Output the (X, Y) coordinate of the center of the cell containing the given text.  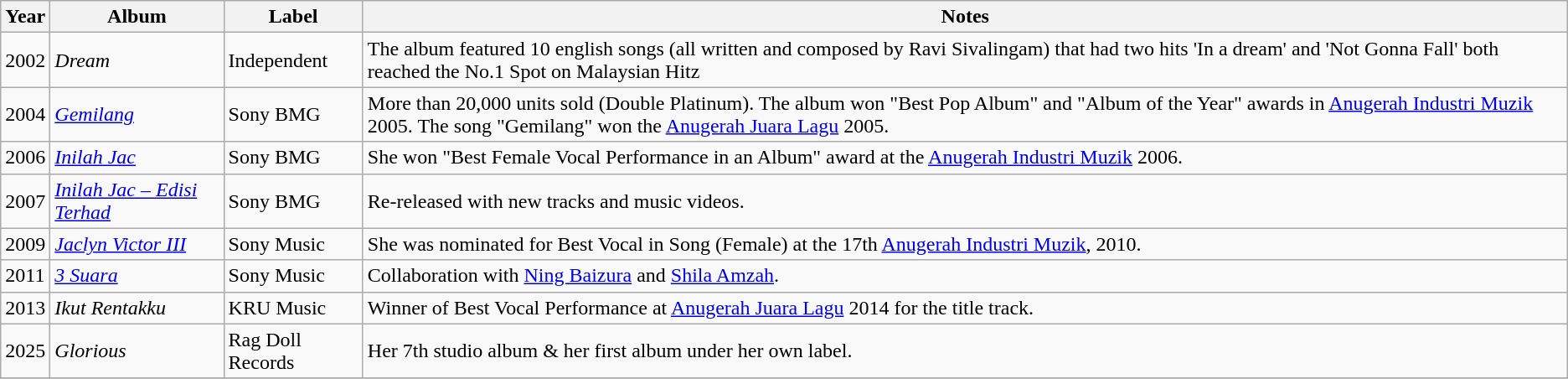
She was nominated for Best Vocal in Song (Female) at the 17th Anugerah Industri Muzik, 2010. (965, 244)
Label (293, 17)
KRU Music (293, 308)
Her 7th studio album & her first album under her own label. (965, 350)
2007 (25, 201)
Glorious (137, 350)
Album (137, 17)
Jaclyn Victor III (137, 244)
2004 (25, 114)
Rag Doll Records (293, 350)
Re-released with new tracks and music videos. (965, 201)
Ikut Rentakku (137, 308)
She won "Best Female Vocal Performance in an Album" award at the Anugerah Industri Muzik 2006. (965, 158)
2011 (25, 276)
Dream (137, 60)
2002 (25, 60)
2013 (25, 308)
Year (25, 17)
Inilah Jac – Edisi Terhad (137, 201)
2009 (25, 244)
Independent (293, 60)
Notes (965, 17)
Winner of Best Vocal Performance at Anugerah Juara Lagu 2014 for the title track. (965, 308)
Collaboration with Ning Baizura and Shila Amzah. (965, 276)
Inilah Jac (137, 158)
Gemilang (137, 114)
2006 (25, 158)
3 Suara (137, 276)
2025 (25, 350)
